Find where the given text appears and provide that cell's center as (X, Y) coordinate. 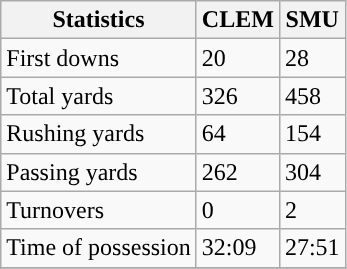
Passing yards (99, 172)
304 (312, 172)
458 (312, 96)
32:09 (238, 248)
326 (238, 96)
2 (312, 210)
0 (238, 210)
262 (238, 172)
27:51 (312, 248)
Time of possession (99, 248)
64 (238, 134)
First downs (99, 58)
Statistics (99, 20)
SMU (312, 20)
Total yards (99, 96)
CLEM (238, 20)
Turnovers (99, 210)
20 (238, 58)
154 (312, 134)
28 (312, 58)
Rushing yards (99, 134)
